Identify which cell holds the provided text, then report its [x, y] central coordinate. 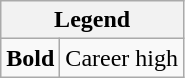
Career high [122, 58]
Legend [92, 20]
Bold [30, 58]
